Search for the cell housing the specified text and yield its [X, Y] center coordinate. 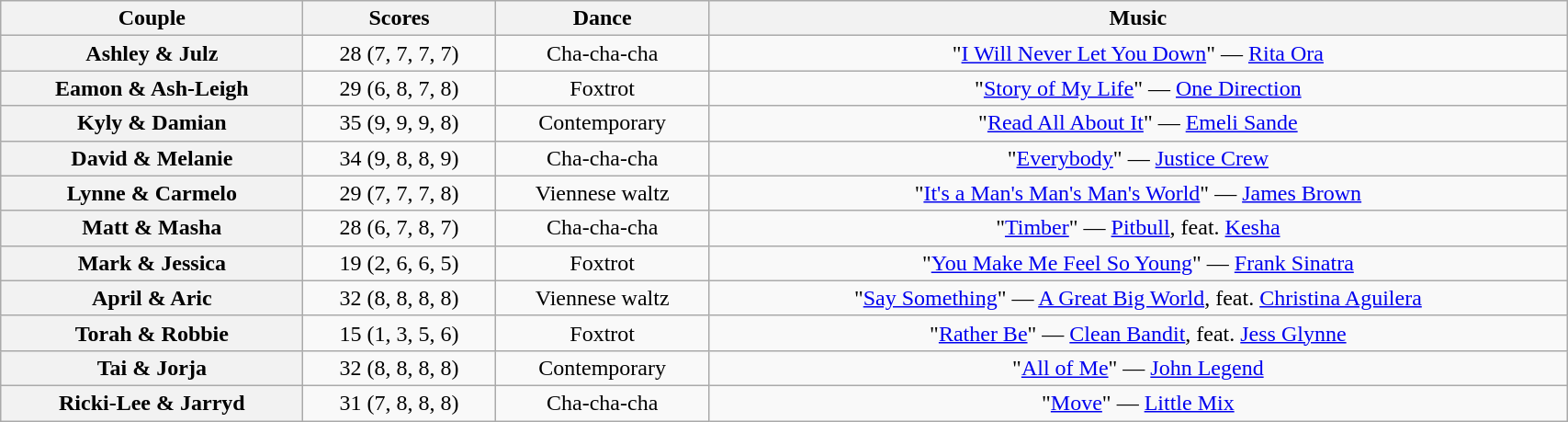
Music [1138, 18]
"Say Something" — A Great Big World, feat. Christina Aguilera [1138, 298]
"You Make Me Feel So Young" — Frank Sinatra [1138, 263]
"Timber" — Pitbull, feat. Kesha [1138, 228]
Ricki-Lee & Jarryd [152, 403]
"It's a Man's Man's Man's World" — James Brown [1138, 193]
Mark & Jessica [152, 263]
"Story of My Life" — One Direction [1138, 88]
29 (7, 7, 7, 8) [399, 193]
28 (6, 7, 8, 7) [399, 228]
"Read All About It" — Emeli Sande [1138, 123]
Dance [603, 18]
Tai & Jorja [152, 368]
29 (6, 8, 7, 8) [399, 88]
"I Will Never Let You Down" — Rita Ora [1138, 53]
15 (1, 3, 5, 6) [399, 333]
"Move" — Little Mix [1138, 403]
April & Aric [152, 298]
Ashley & Julz [152, 53]
Kyly & Damian [152, 123]
"Everybody" — Justice Crew [1138, 158]
Lynne & Carmelo [152, 193]
Couple [152, 18]
19 (2, 6, 6, 5) [399, 263]
Matt & Masha [152, 228]
"All of Me" — John Legend [1138, 368]
28 (7, 7, 7, 7) [399, 53]
35 (9, 9, 9, 8) [399, 123]
"Rather Be" — Clean Bandit, feat. Jess Glynne [1138, 333]
34 (9, 8, 8, 9) [399, 158]
David & Melanie [152, 158]
31 (7, 8, 8, 8) [399, 403]
Eamon & Ash-Leigh [152, 88]
Torah & Robbie [152, 333]
Scores [399, 18]
